Find where the given text appears and provide that cell's center as [X, Y] coordinate. 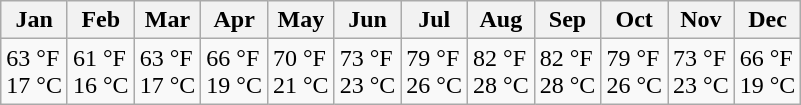
61 °F16 °C [100, 72]
Jan [34, 20]
Mar [168, 20]
Sep [568, 20]
Feb [100, 20]
Oct [634, 20]
Dec [768, 20]
Nov [702, 20]
Apr [234, 20]
Jul [434, 20]
Jun [368, 20]
Aug [502, 20]
70 °F21 °C [300, 72]
May [300, 20]
